Detect which cell encompasses the target text, then output its [X, Y] center coordinate. 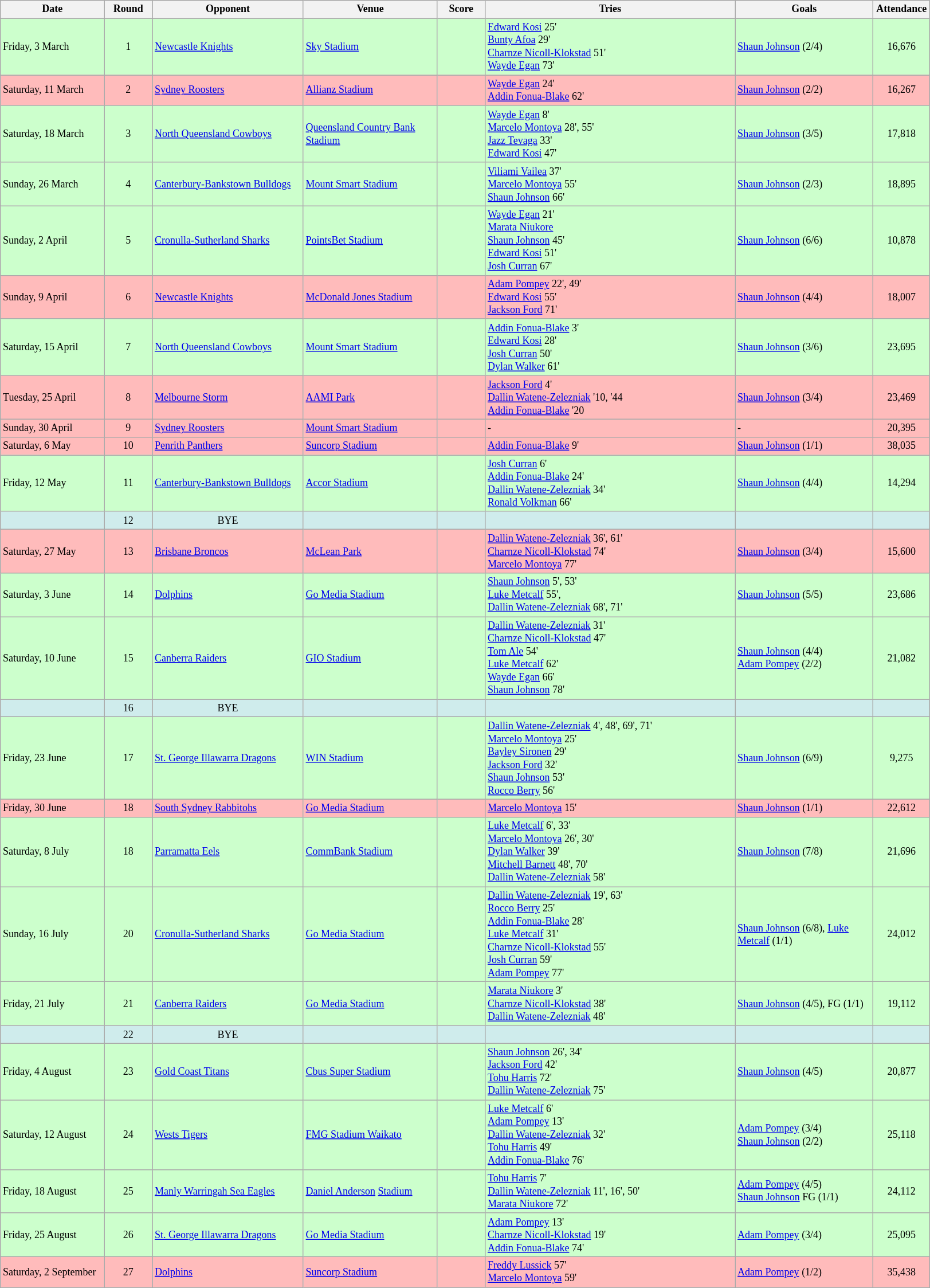
Luke Metcalf 6', 33'Marcelo Montoya 26', 30'Dylan Walker 39'Mitchell Barnett 48', 70'Dallin Watene-Zelezniak 58' [610, 852]
18,895 [902, 184]
Tohu Harris 7'Dallin Watene-Zelezniak 11', 16', 50'Marata Niukore 72' [610, 1191]
21,082 [902, 658]
Friday, 12 May [53, 484]
WIN Stadium [370, 758]
Saturday, 2 September [53, 1272]
Goals [805, 9]
Opponent [228, 9]
Sunday, 30 April [53, 428]
Shaun Johnson (6/6) [805, 241]
Adam Pompey 22', 49'Edward Kosi 55'Jackson Ford 71' [610, 297]
Accor Stadium [370, 484]
Josh Curran 6'Addin Fonua-Blake 24'Dallin Watene-Zelezniak 34'Ronald Volkman 66' [610, 484]
Shaun Johnson 26', 34'Jackson Ford 42'Tohu Harris 72'Dallin Watene-Zelezniak 75' [610, 1072]
Shaun Johnson (4/5), FG (1/1) [805, 1004]
Sunday, 2 April [53, 241]
Adam Pompey (3/4)Shaun Johnson (2/2) [805, 1135]
Queensland Country Bank Stadium [370, 134]
16,676 [902, 47]
23,686 [902, 595]
Shaun Johnson (2/3) [805, 184]
Score [461, 9]
Saturday, 10 June [53, 658]
Wayde Egan 21' Marata Niukore Shaun Johnson 45' Edward Kosi 51' Josh Curran 67' [610, 241]
13 [128, 551]
Manly Warringah Sea Eagles [228, 1191]
23,469 [902, 397]
Marcelo Montoya 15' [610, 808]
Saturday, 3 June [53, 595]
Jackson Ford 4'Dallin Watene-Zelezniak '10, '44Addin Fonua-Blake '20 [610, 397]
Luke Metcalf 6'Adam Pompey 13'Dallin Watene-Zelezniak 32'Tohu Harris 49' Addin Fonua-Blake 76' [610, 1135]
19,112 [902, 1004]
Dallin Watene-Zelezniak 4', 48', 69', 71'Marcelo Montoya 25'Bayley Sironen 29'Jackson Ford 32'Shaun Johnson 53'Rocco Berry 56' [610, 758]
Sunday, 9 April [53, 297]
Wests Tigers [228, 1135]
Shaun Johnson (4/5) [805, 1072]
Shaun Johnson (3/5) [805, 134]
Venue [370, 9]
24,112 [902, 1191]
Friday, 3 March [53, 47]
AAMI Park [370, 397]
24 [128, 1135]
16,267 [902, 91]
Saturday, 18 March [53, 134]
Friday, 23 June [53, 758]
35,438 [902, 1272]
Saturday, 6 May [53, 446]
Addin Fonua-Blake 3'Edward Kosi 28'Josh Curran 50'Dylan Walker 61' [610, 347]
8 [128, 397]
2 [128, 91]
Friday, 30 June [53, 808]
Edward Kosi 25' Bunty Afoa 29' Charnze Nicoll-Klokstad 51' Wayde Egan 73' [610, 47]
Tuesday, 25 April [53, 397]
1 [128, 47]
Freddy Lussick 57'Marcelo Montoya 59' [610, 1272]
Friday, 25 August [53, 1235]
4 [128, 184]
Shaun Johnson (6/9) [805, 758]
Brisbane Broncos [228, 551]
6 [128, 297]
27 [128, 1272]
Sunday, 16 July [53, 934]
Dallin Watene-Zelezniak 31'Charnze Nicoll-Klokstad 47'Tom Ale 54'Luke Metcalf 62'Wayde Egan 66'Shaun Johnson 78' [610, 658]
Round [128, 9]
7 [128, 347]
9 [128, 428]
20,877 [902, 1072]
Wayde Egan 24' Addin Fonua-Blake 62' [610, 91]
Shaun Johnson (7/8) [805, 852]
Sunday, 26 March [53, 184]
23,695 [902, 347]
Shaun Johnson (2/4) [805, 47]
Shaun Johnson (6/8), Luke Metcalf (1/1) [805, 934]
22 [128, 1034]
15 [128, 658]
Adam Pompey (4/5)Shaun Johnson FG (1/1) [805, 1191]
Dallin Watene-Zelezniak 36', 61'Charnze Nicoll-Klokstad 74'Marcelo Montoya 77' [610, 551]
22,612 [902, 808]
3 [128, 134]
Friday, 4 August [53, 1072]
20,395 [902, 428]
PointsBet Stadium [370, 241]
18,007 [902, 297]
Shaun Johnson (4/4)Adam Pompey (2/2) [805, 658]
Wayde Egan 8' Marcelo Montoya 28', 55' Jazz Tevaga 33' Edward Kosi 47' [610, 134]
Friday, 18 August [53, 1191]
Penrith Panthers [228, 446]
Shaun Johnson 5', 53'Luke Metcalf 55',Dallin Watene-Zelezniak 68', 71' [610, 595]
Adam Pompey 13'Charnze Nicoll-Klokstad 19'Addin Fonua-Blake 74' [610, 1235]
Saturday, 11 March [53, 91]
Friday, 21 July [53, 1004]
Shaun Johnson (2/2) [805, 91]
20 [128, 934]
Gold Coast Titans [228, 1072]
26 [128, 1235]
17,818 [902, 134]
9,275 [902, 758]
Addin Fonua-Blake 9' [610, 446]
5 [128, 241]
Shaun Johnson (3/6) [805, 347]
Cbus Super Stadium [370, 1072]
GIO Stadium [370, 658]
Saturday, 12 August [53, 1135]
10,878 [902, 241]
15,600 [902, 551]
25,118 [902, 1135]
Daniel Anderson Stadium [370, 1191]
Tries [610, 9]
CommBank Stadium [370, 852]
21 [128, 1004]
38,035 [902, 446]
11 [128, 484]
Shaun Johnson (5/5) [805, 595]
25 [128, 1191]
Dallin Watene-Zelezniak 19', 63'Rocco Berry 25'Addin Fonua-Blake 28'Luke Metcalf 31'Charnze Nicoll-Klokstad 55'Josh Curran 59'Adam Pompey 77' [610, 934]
25,095 [902, 1235]
21,696 [902, 852]
Adam Pompey (1/2) [805, 1272]
16 [128, 708]
Attendance [902, 9]
Viliami Vailea 37' Marcelo Montoya 55' Shaun Johnson 66' [610, 184]
24,012 [902, 934]
Adam Pompey (3/4) [805, 1235]
Melbourne Storm [228, 397]
12 [128, 520]
23 [128, 1072]
Saturday, 8 July [53, 852]
Allianz Stadium [370, 91]
South Sydney Rabbitohs [228, 808]
FMG Stadium Waikato [370, 1135]
Date [53, 9]
17 [128, 758]
14 [128, 595]
Saturday, 27 May [53, 551]
Sky Stadium [370, 47]
McDonald Jones Stadium [370, 297]
Saturday, 15 April [53, 347]
Marata Niukore 3'Charnze Nicoll-Klokstad 38'Dallin Watene-Zelezniak 48' [610, 1004]
McLean Park [370, 551]
10 [128, 446]
Parramatta Eels [228, 852]
14,294 [902, 484]
